Capture the cell that displays the provided text and extract its (x, y) central coordinate. 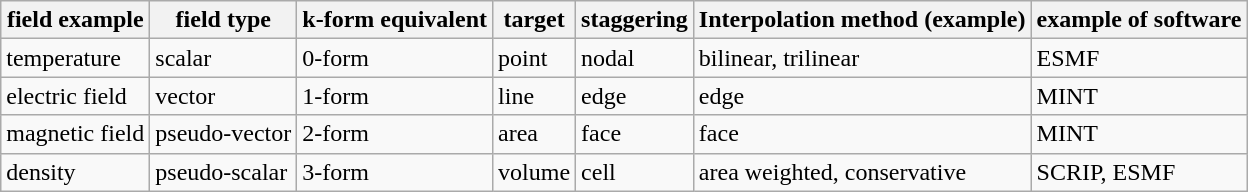
staggering (635, 20)
pseudo-scalar (224, 172)
electric field (76, 96)
point (534, 58)
nodal (635, 58)
k-form equivalent (395, 20)
3-form (395, 172)
field type (224, 20)
cell (635, 172)
area weighted, conservative (862, 172)
field example (76, 20)
area (534, 134)
volume (534, 172)
scalar (224, 58)
line (534, 96)
density (76, 172)
example of software (1139, 20)
target (534, 20)
bilinear, trilinear (862, 58)
2-form (395, 134)
temperature (76, 58)
ESMF (1139, 58)
1-form (395, 96)
pseudo-vector (224, 134)
SCRIP, ESMF (1139, 172)
Interpolation method (example) (862, 20)
0-form (395, 58)
magnetic field (76, 134)
vector (224, 96)
